From the cell containing the given text, extract its center point as (X, Y) coordinate. 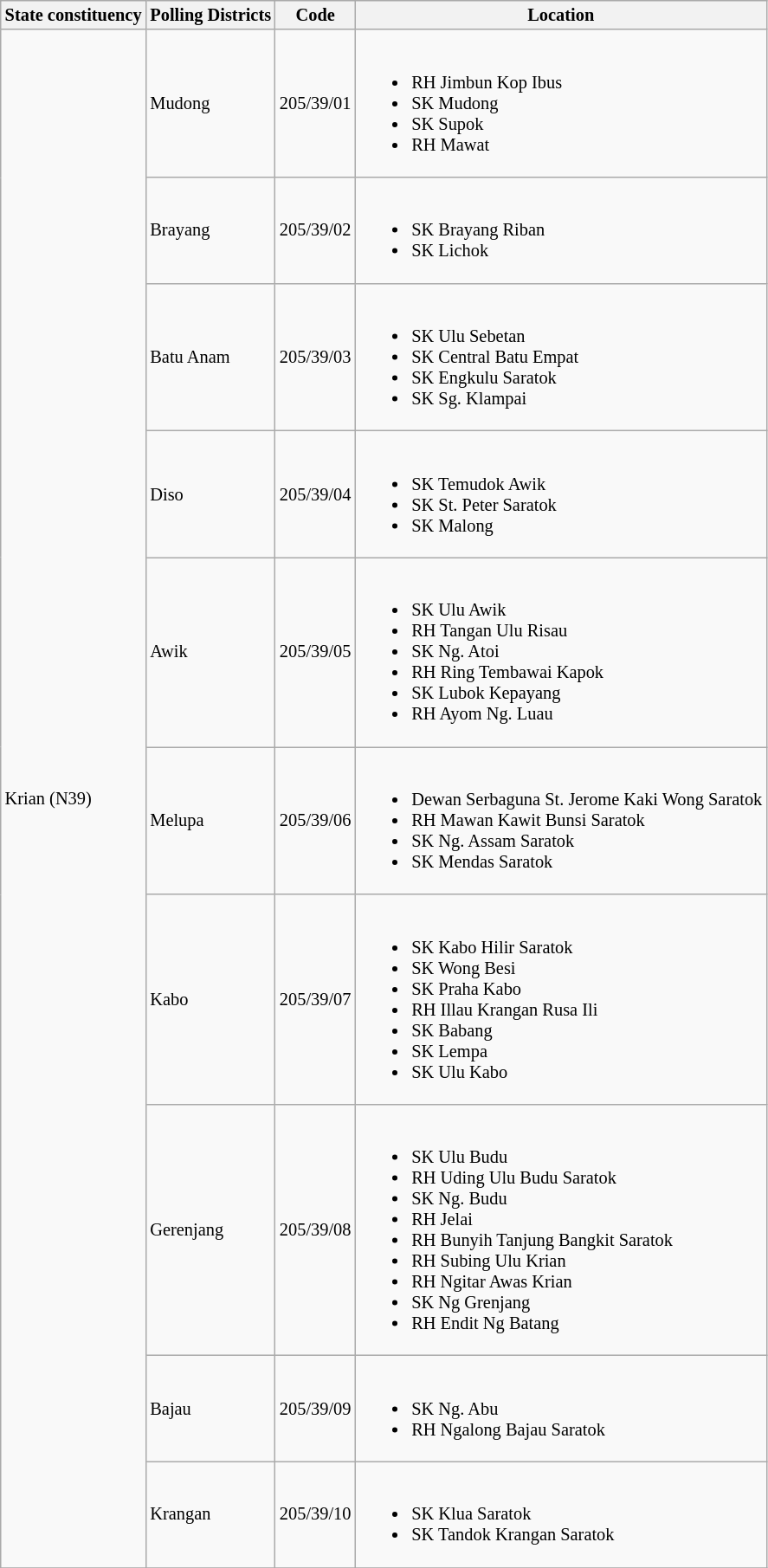
Krangan (210, 1514)
SK Ulu AwikRH Tangan Ulu RisauSK Ng. AtoiRH Ring Tembawai KapokSK Lubok KepayangRH Ayom Ng. Luau (561, 652)
205/39/10 (315, 1514)
Kabo (210, 999)
Bajau (210, 1409)
SK Klua SaratokSK Tandok Krangan Saratok (561, 1514)
Code (315, 15)
SK Temudok AwikSK St. Peter SaratokSK Malong (561, 494)
205/39/01 (315, 103)
Batu Anam (210, 357)
205/39/04 (315, 494)
Polling Districts (210, 15)
Location (561, 15)
Krian (N39) (74, 798)
SK Ulu SebetanSK Central Batu EmpatSK Engkulu SaratokSK Sg. Klampai (561, 357)
Brayang (210, 229)
RH Jimbun Kop IbusSK MudongSK SupokRH Mawat (561, 103)
Gerenjang (210, 1229)
205/39/06 (315, 820)
SK Brayang RibanSK Lichok (561, 229)
205/39/09 (315, 1409)
Awik (210, 652)
205/39/02 (315, 229)
205/39/05 (315, 652)
SK Ng. AbuRH Ngalong Bajau Saratok (561, 1409)
Diso (210, 494)
Mudong (210, 103)
SK Kabo Hilir SaratokSK Wong BesiSK Praha KaboRH Illau Krangan Rusa IliSK BabangSK LempaSK Ulu Kabo (561, 999)
Melupa (210, 820)
State constituency (74, 15)
Dewan Serbaguna St. Jerome Kaki Wong SaratokRH Mawan Kawit Bunsi SaratokSK Ng. Assam SaratokSK Mendas Saratok (561, 820)
205/39/08 (315, 1229)
205/39/07 (315, 999)
205/39/03 (315, 357)
